Extract the [X, Y] coordinate from the center of the cell holding the provided text.  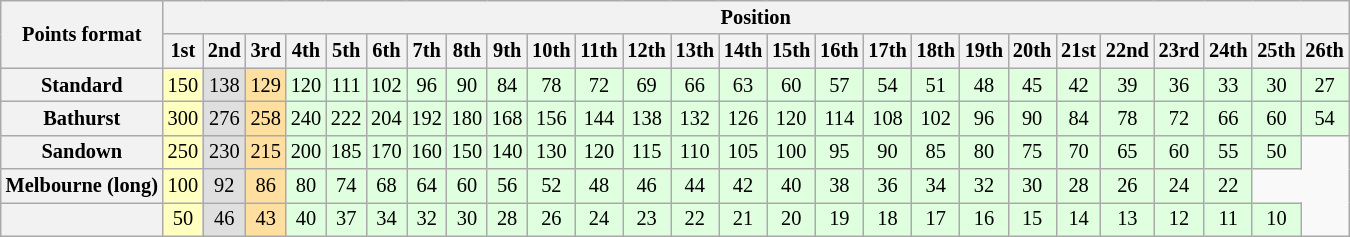
Melbourne (long) [82, 186]
17th [887, 51]
Sandown [82, 152]
3rd [266, 51]
215 [266, 152]
19th [984, 51]
20 [791, 219]
10th [551, 51]
180 [467, 118]
204 [386, 118]
56 [507, 186]
55 [1228, 152]
65 [1128, 152]
240 [306, 118]
57 [839, 85]
43 [266, 219]
222 [346, 118]
12th [646, 51]
13 [1128, 219]
8th [467, 51]
17 [936, 219]
11th [598, 51]
18th [936, 51]
132 [695, 118]
64 [427, 186]
92 [224, 186]
23 [646, 219]
160 [427, 152]
4th [306, 51]
13th [695, 51]
156 [551, 118]
75 [1032, 152]
111 [346, 85]
14th [743, 51]
69 [646, 85]
276 [224, 118]
144 [598, 118]
140 [507, 152]
33 [1228, 85]
130 [551, 152]
44 [695, 186]
39 [1128, 85]
300 [183, 118]
68 [386, 186]
7th [427, 51]
9th [507, 51]
10 [1276, 219]
37 [346, 219]
5th [346, 51]
27 [1325, 85]
52 [551, 186]
15th [791, 51]
20th [1032, 51]
Standard [82, 85]
12 [1179, 219]
6th [386, 51]
129 [266, 85]
105 [743, 152]
168 [507, 118]
115 [646, 152]
114 [839, 118]
110 [695, 152]
63 [743, 85]
185 [346, 152]
16 [984, 219]
95 [839, 152]
14 [1078, 219]
126 [743, 118]
24th [1228, 51]
18 [887, 219]
86 [266, 186]
108 [887, 118]
51 [936, 85]
26th [1325, 51]
170 [386, 152]
250 [183, 152]
Position [756, 17]
Bathurst [82, 118]
45 [1032, 85]
192 [427, 118]
Points format [82, 34]
23rd [1179, 51]
16th [839, 51]
11 [1228, 219]
70 [1078, 152]
21 [743, 219]
258 [266, 118]
19 [839, 219]
25th [1276, 51]
21st [1078, 51]
1st [183, 51]
74 [346, 186]
85 [936, 152]
200 [306, 152]
22nd [1128, 51]
2nd [224, 51]
230 [224, 152]
15 [1032, 219]
38 [839, 186]
